For the text-containing cell, return its midpoint in [x, y] coordinate format. 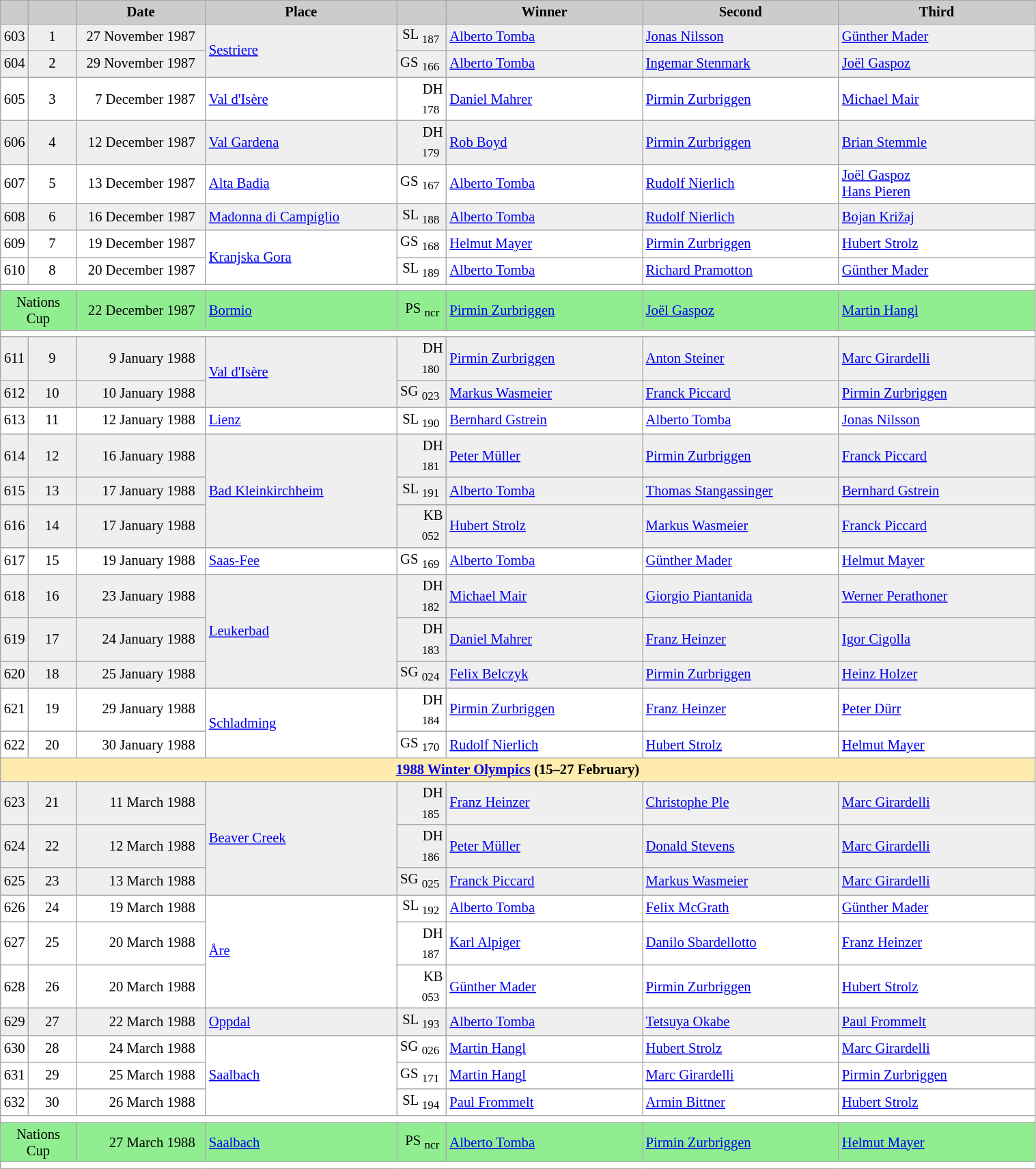
Ingemar Stenmark [740, 64]
DH 187 [422, 943]
11 March 1988 [141, 802]
Thomas Stangassinger [740, 491]
16 December 1987 [141, 217]
613 [15, 421]
Brian Stemmle [937, 142]
23 [52, 881]
611 [15, 358]
621 [15, 709]
12 December 1987 [141, 142]
Rob Boyd [544, 142]
Joël Gaspoz Hans Pieren [937, 184]
Alta Badia [301, 184]
612 [15, 394]
29 [52, 1075]
2 [52, 64]
GS 171 [422, 1075]
4 [52, 142]
619 [15, 639]
Lienz [301, 421]
609 [15, 243]
DH 184 [422, 709]
16 January 1988 [141, 455]
618 [15, 596]
607 [15, 184]
12 January 1988 [141, 421]
Winner [544, 12]
16 [52, 596]
21 [52, 802]
13 December 1987 [141, 184]
23 January 1988 [141, 596]
625 [15, 881]
20 [52, 745]
SG 026 [422, 1048]
629 [15, 1021]
632 [15, 1103]
27 March 1988 [141, 1142]
617 [15, 560]
12 [52, 455]
622 [15, 745]
Leukerbad [301, 631]
624 [15, 846]
Bormio [301, 310]
25 January 1988 [141, 674]
Val Gardena [301, 142]
Beaver Creek [301, 838]
620 [15, 674]
10 [52, 394]
628 [15, 987]
DH 185 [422, 802]
9 January 1988 [141, 358]
Heinz Holzer [937, 674]
GS 169 [422, 560]
7 [52, 243]
5 [52, 184]
9 [52, 358]
Donald Stevens [740, 846]
29 January 1988 [141, 709]
25 March 1988 [141, 1075]
Armin Bittner [740, 1103]
SL 194 [422, 1103]
Second [740, 12]
606 [15, 142]
25 [52, 943]
608 [15, 217]
24 January 1988 [141, 639]
Place [301, 12]
SL 191 [422, 491]
631 [15, 1075]
19 March 1988 [141, 907]
11 [52, 421]
630 [15, 1048]
KB 052 [422, 526]
18 [52, 674]
30 [52, 1103]
1988 Winter Olympics (15–27 February) [518, 769]
GS 170 [422, 745]
Karl Alpiger [544, 943]
13 March 1988 [141, 881]
Third [937, 12]
615 [15, 491]
Christophe Ple [740, 802]
Felix McGrath [740, 907]
SG 025 [422, 881]
Anton Steiner [740, 358]
623 [15, 802]
19 December 1987 [141, 243]
Tetsuya Okabe [740, 1021]
27 [52, 1021]
DH 180 [422, 358]
Åre [301, 951]
603 [15, 37]
1 [52, 37]
SL 192 [422, 907]
Felix Belczyk [544, 674]
616 [15, 526]
SL 188 [422, 217]
Richard Pramotton [740, 271]
17 [52, 639]
29 November 1987 [141, 64]
Schladming [301, 723]
Bojan Križaj [937, 217]
627 [15, 943]
19 January 1988 [141, 560]
DH 181 [422, 455]
22 December 1987 [141, 310]
SL 187 [422, 37]
10 January 1988 [141, 394]
DH 183 [422, 639]
Sestriere [301, 51]
Bad Kleinkirchheim [301, 491]
14 [52, 526]
22 [52, 846]
27 November 1987 [141, 37]
604 [15, 64]
3 [52, 98]
Kranjska Gora [301, 257]
GS 166 [422, 64]
DH 182 [422, 596]
8 [52, 271]
Peter Dürr [937, 709]
26 [52, 987]
KB 053 [422, 987]
12 March 1988 [141, 846]
SL 193 [422, 1021]
626 [15, 907]
15 [52, 560]
24 [52, 907]
GS 168 [422, 243]
Oppdal [301, 1021]
SG 023 [422, 394]
20 December 1987 [141, 271]
DH 178 [422, 98]
DH 179 [422, 142]
610 [15, 271]
6 [52, 217]
GS 167 [422, 184]
SL 189 [422, 271]
30 January 1988 [141, 745]
28 [52, 1048]
22 March 1988 [141, 1021]
DH 186 [422, 846]
26 March 1988 [141, 1103]
19 [52, 709]
Giorgio Piantanida [740, 596]
7 December 1987 [141, 98]
13 [52, 491]
605 [15, 98]
SG 024 [422, 674]
24 March 1988 [141, 1048]
Igor Cigolla [937, 639]
Madonna di Campiglio [301, 217]
Saas-Fee [301, 560]
Date [141, 12]
SL 190 [422, 421]
614 [15, 455]
Danilo Sbardellotto [740, 943]
Werner Perathoner [937, 596]
